Pinpoint the cell where the given text exists, returning its (x, y) midpoint coordinate. 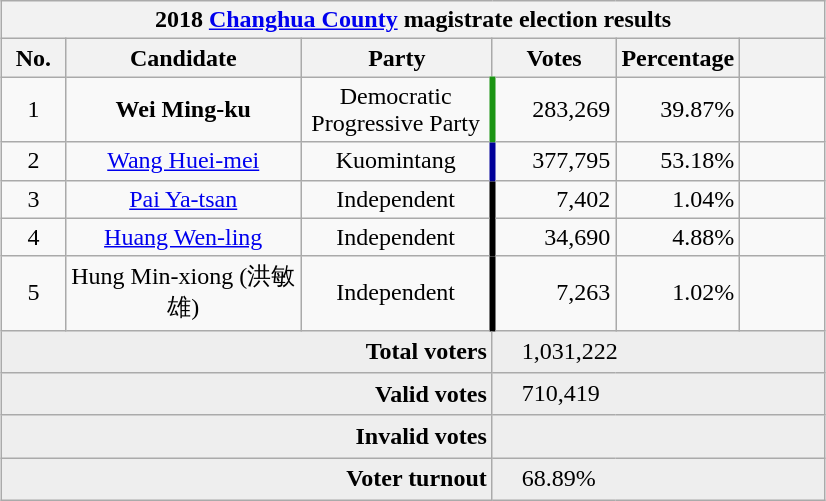
53.18% (678, 161)
710,419 (658, 394)
Valid votes (248, 394)
1.04% (678, 199)
Wang Huei-mei (183, 161)
1 (34, 110)
1,031,222 (658, 352)
Invalid votes (248, 436)
Votes (554, 58)
Huang Wen-ling (183, 237)
Total voters (248, 352)
5 (34, 293)
Kuomintang (396, 161)
Pai Ya-tsan (183, 199)
4.88% (678, 237)
Hung Min-xiong (洪敏雄) (183, 293)
7,402 (554, 199)
No. (34, 58)
3 (34, 199)
7,263 (554, 293)
2018 Changhua County magistrate election results (414, 20)
Party (396, 58)
34,690 (554, 237)
2 (34, 161)
Percentage (678, 58)
283,269 (554, 110)
Voter turnout (248, 480)
1.02% (678, 293)
377,795 (554, 161)
4 (34, 237)
68.89% (658, 480)
Wei Ming-ku (183, 110)
Democratic Progressive Party (396, 110)
39.87% (678, 110)
Candidate (183, 58)
